Provide the (X, Y) coordinate of the cell's center where the given text is located.  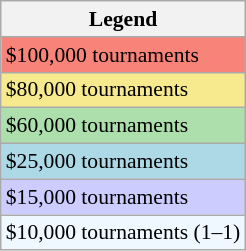
$100,000 tournaments (124, 55)
$10,000 tournaments (1–1) (124, 233)
$60,000 tournaments (124, 126)
Legend (124, 19)
$15,000 tournaments (124, 197)
$25,000 tournaments (124, 162)
$80,000 tournaments (124, 90)
